From the cell containing the given text, extract its center point as (x, y) coordinate. 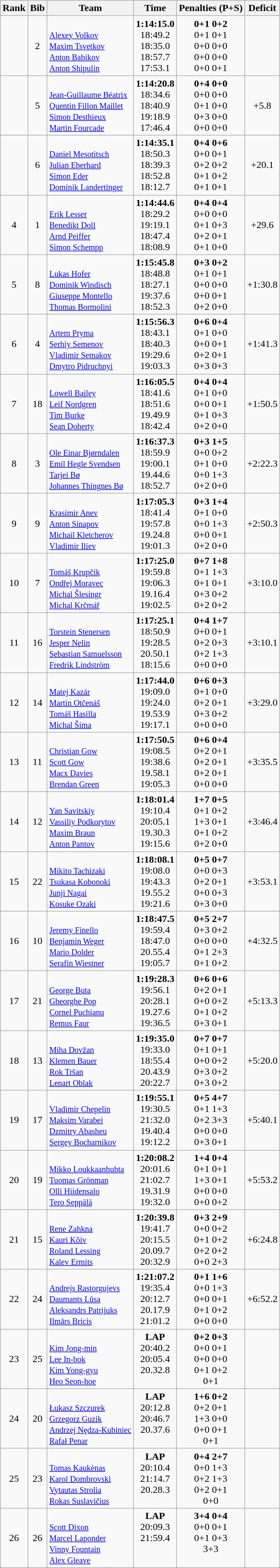
LAP20:12.820:46.720.37.6 (155, 1418)
+3:10.1 (262, 642)
Lukas HoferDominik WindischGiuseppe MontelloThomas Bormolini (90, 284)
1:16:05.518:41.618:51.619.49.918:42.4 (155, 404)
+5:13.3 (262, 1001)
+5:20.0 (262, 1060)
Lowell BaileyLeif NordgrenTim BurkeSean Doherty (90, 404)
Mikito TachizakiTsukasa KobonokiJunji NagaiKosuke Ozaki (90, 881)
+5:40.1 (262, 1120)
1+7 0+50+1 0+21+3 0+10+1 0+20+2 0+0 (210, 822)
1:17:44.019:09.019:24.019.53.919:17.1 (155, 702)
Matej KazárMartin OtčenášTomáš HasillaMichal Šíma (90, 702)
1:17:05.318:41.419:57.819.24.819:01.3 (155, 523)
+4:32.5 (262, 941)
1:15:56.318:43.118:40.319:29.619:03.3 (155, 344)
George ButaGheorghe PopCornel PuchianuRemus Faur (90, 1001)
1:15:45.818:48.818:27.119:37.618:52.3 (155, 284)
Deficit (262, 8)
0+4 2+70+0 1+30+2 1+30+2 0+10+0 (210, 1478)
1:16:37.318:59.919:00.119.44.618:52.7 (155, 463)
Jean-Guillaume BéatrixQuentin Fillon MailletSimon DesthieuxMartin Fourcade (90, 105)
Kim Jong-minLee In-bokKim Yong-gyuHeo Seon-hoe (90, 1359)
Miha DovžanKlemen BauerRok TršanLenart Oblak (90, 1060)
0+4 0+40+0 0+00+1 0+30+2 0+10+1 0+0 (210, 225)
Bib (38, 8)
1+4 0+40+1 0+11+3 0+10+0 0+00+0 0+2 (210, 1180)
Krasimir AnevAnton SinapovMichail KletcherovVladimir Iliev (90, 523)
+3:29.0 (262, 702)
0+3 1+50+0 0+20+1 0+00+0 1+30+2 0+0 (210, 463)
Scott DixonMarcel LaponderVinny FountainAlex Gleave (90, 1538)
1:18:47.519:59.418:47.020.55.419:05.7 (155, 941)
LAP20:10.421:14.720.28.3 (155, 1478)
Mikko LoukkaanhuhtaTuomas GrönmanOlli HiidensaloTero Seppälä (90, 1180)
+6:24.8 (262, 1239)
0+5 4+70+1 1+30+2 3+30+0 0+00+3 0+1 (210, 1120)
3 (38, 463)
1:19:28.319:56.120:28.119.27.619:36.5 (155, 1001)
Time (155, 8)
0+4 0+40+1 0+00+0 0+10+1 0+30+2 0+0 (210, 404)
Ole Einar BjørndalenEmil Hegle SvendsenTarjei BøJohannes Thingnes Bø (90, 463)
Łukasz SzczurekGrzegorz GuzikAndrzej Nędza-KubiniecRafał Penar (90, 1418)
Vladimir ChepelinMaksim VarabeiDzmitry AbasheuSergey Bocharnikov (90, 1120)
+20.1 (262, 165)
Daniel MesotitschJulian EberhardSimon EderDominik Landertinger (90, 165)
Rank (14, 8)
0+3 2+90+0 0+20+1 0+20+2 0+20+0 2+3 (210, 1239)
0+6 0+40+2 0+10+2 0+10+2 0+10+0 0+0 (210, 762)
Artem PrymaSerhiy SemenovVladimir SemakovDmytro Pidruchnyi (90, 344)
+1:41.3 (262, 344)
0+4 0+60+0 0+10+2 0+20+1 0+20+1 0+1 (210, 165)
LAP20:09.321:59.4 (155, 1538)
1:14:44.618:29.219:19.118:47.418:08.9 (155, 225)
0+4 1+70+0 0+10+2 0+30+2 1+30+0 0+0 (210, 642)
1:17:25.118:50.919:28.520.50.118:15.6 (155, 642)
+2:22.3 (262, 463)
Tomáš KrupčíkOndřej MoravecMichal ŠlesingrMichal Krčmář (90, 583)
+5:53.2 (262, 1180)
1:18:08.119:08.019:43.319.55.219:21.6 (155, 881)
0+6 0+40+1 0+00+0 0+10+2 0+10+3 0+3 (210, 344)
+3:53.1 (262, 881)
0+1 0+20+1 0+10+0 0+00+0 0+00+0 0+1 (210, 46)
+3:35.5 (262, 762)
+3:10.0 (262, 583)
1:17:25.019:59.819:06.319.16.419:02.5 (155, 583)
Rene ZahknaKauri KõivRoland LessingKalev Ermits (90, 1239)
+1:50.5 (262, 404)
1:19:35.019:33.018:55.420.43.920:22.7 (155, 1060)
Alexey VolkovMaxim TsvetkovAnton BabikovAnton Shipulin (90, 46)
0+3 0+20+1 0+10+0 0+00+0 0+10+2 0+0 (210, 284)
0+3 1+40+1 0+00+0 1+30+0 0+10+2 0+0 (210, 523)
+3:46.4 (262, 822)
2 (38, 46)
0+6 0+30+1 0+00+2 0+10+3 0+20+0 0+0 (210, 702)
Yan SavitskiyVassiliy PodkorytovMaxim BraunAnton Pantov (90, 822)
Christian GowScott GowMacx DaviesBrendan Green (90, 762)
0+7 1+80+1 1+30+1 0+10+3 0+20+2 0+2 (210, 583)
0+1 1+60+0 1+30+0 0+10+1 0+20+0 0+0 (210, 1299)
1+6 0+20+2 0+11+3 0+00+0 0+10+1 (210, 1418)
0+6 0+60+2 0+10+0 0+20+1 0+20+3 0+1 (210, 1001)
1:17:50.519:08.519:38.619.58.119:05.3 (155, 762)
Torstein StenersenJesper NelinSebastian SamuelssonFredrik Lindström (90, 642)
1:14:20.818:34.618:40.919:18.917:46.4 (155, 105)
1:19:55.119:30.521:32.019.40.419:12.2 (155, 1120)
1:21:07.219:35.420:12.720.17.921:01.2 (155, 1299)
Tomas KaukėnasKarol DombrovskiVytautas StroliaRokas Suslavičius (90, 1478)
1:18:01.419:10.420:05.119.30.319:15.6 (155, 822)
Erik LesserBenedikt DollArnd PeifferSimon Schempp (90, 225)
1:14:15.018:49.218:35.018:57.717:53.1 (155, 46)
0+7 0+70+1 0+10+0 0+20+3 0+20+3 0+2 (210, 1060)
+6:52.2 (262, 1299)
Andrejs RastorgujevsDaumants LūsaAleksandrs PatrijuksIlmārs Bricis (90, 1299)
+29.6 (262, 225)
1 (38, 225)
1:20:39.819:41.720:15.520.09.720:32.9 (155, 1239)
Jeremy FinelloBenjamin WegerMario DolderSerafin Wiestner (90, 941)
Team (90, 8)
Penalties (P+S) (210, 8)
0+2 0+30+0 0+10+0 0+00+1 0+20+1 (210, 1359)
0+5 2+70+3 0+20+0 0+00+1 2+30+1 0+2 (210, 941)
0+4 0+00+0 0+00+1 0+00+3 0+00+0 0+0 (210, 105)
+5.8 (262, 105)
0+5 0+70+0 0+30+2 0+10+0 0+30+3 0+0 (210, 881)
+2:50.3 (262, 523)
1:20:08.220:01.621:02.719.31.919:32.0 (155, 1180)
3+4 0+40+0 0+10+1 0+33+3 (210, 1538)
LAP20:40.220:05.420.32.8 (155, 1359)
1:14:35.118:50.318:39.318:52.818:12.7 (155, 165)
+1:30.8 (262, 284)
